Output the (X, Y) coordinate of the center of the cell containing the given text.  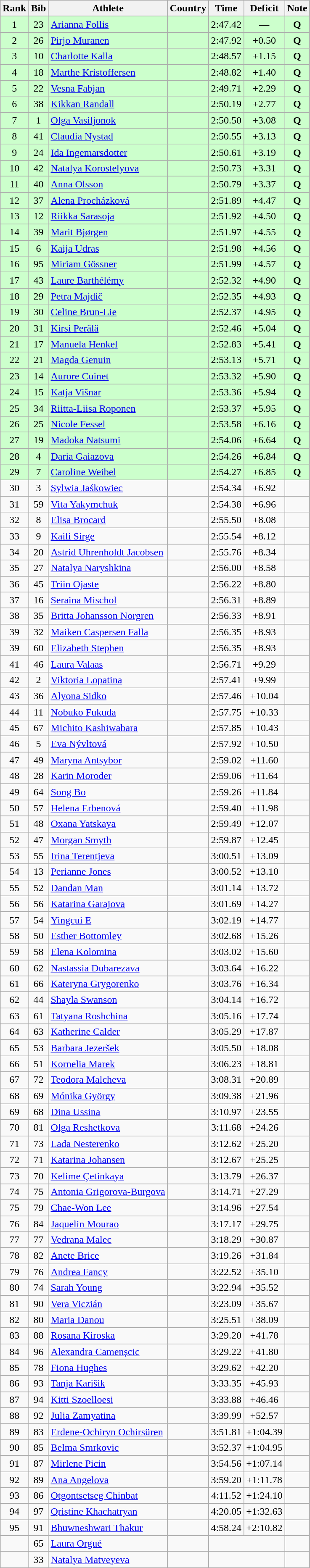
2:54.34 (226, 488)
Bhuwneshwari Thakur (108, 1528)
Katja Višnar (108, 392)
Maria Danou (108, 1320)
Riikka Sarasoja (108, 216)
2:52.35 (226, 296)
Kaija Udras (108, 248)
Kikkan Randall (108, 104)
Kateryna Grygorenko (108, 984)
+1.15 (264, 56)
Athlete (108, 8)
Vita Yakymchuk (108, 504)
Country (188, 8)
Qristine Khachatryan (108, 1512)
+5.90 (264, 376)
Elena Kolomina (108, 952)
Belma Smrkovic (108, 1447)
Sylwia Jaśkowiec (108, 488)
2:47.92 (226, 40)
3:19.26 (226, 1256)
+16.72 (264, 1000)
+1:32.63 (264, 1512)
3:01.14 (226, 888)
+16.34 (264, 984)
+6.96 (264, 504)
+25.25 (264, 1160)
+21.96 (264, 1096)
Seraina Mischol (108, 600)
+15.26 (264, 936)
3:29.62 (226, 1368)
3:17.17 (226, 1224)
Kelime Çetinkaya (108, 1176)
+25.20 (264, 1144)
Marit Bjørgen (108, 232)
Katarina Garajova (108, 904)
2:51.89 (226, 200)
2:50.19 (226, 104)
Charlotte Kalla (108, 56)
2:55.50 (226, 520)
3:51.81 (226, 1431)
+4.50 (264, 216)
2:59.87 (226, 840)
3:33.35 (226, 1384)
+4.57 (264, 264)
Britta Johansson Norgren (108, 616)
Deficit (264, 8)
2:51.97 (226, 232)
2:53.37 (226, 408)
2:57.92 (226, 744)
2:50.73 (226, 168)
2:59.02 (226, 760)
2:56.00 (226, 568)
Anete Brice (108, 1256)
2:51.92 (226, 216)
+10.43 (264, 728)
+8.08 (264, 520)
+27.54 (264, 1208)
Maiken Caspersen Falla (108, 632)
Time (226, 8)
3:22.94 (226, 1288)
3:52.37 (226, 1447)
3:54.56 (226, 1463)
+35.52 (264, 1288)
+11.60 (264, 760)
+11.98 (264, 808)
Laure Barthélémy (108, 280)
+8.91 (264, 616)
97 (39, 1512)
+30.87 (264, 1240)
Alyona Sidko (108, 696)
Bib (39, 8)
2:48.82 (226, 72)
3:05.16 (226, 1016)
2:52.32 (226, 280)
Kornelia Marek (108, 1064)
3:23.09 (226, 1304)
3:00.51 (226, 856)
+6.92 (264, 488)
+15.60 (264, 952)
+16.22 (264, 968)
+29.75 (264, 1224)
Dandan Man (108, 888)
2:57.41 (226, 680)
Viktoria Lopatina (108, 680)
+1:04.39 (264, 1431)
Laura Valaas (108, 664)
Jaquelin Mourao (108, 1224)
2:55.54 (226, 536)
+2.29 (264, 88)
3:12.67 (226, 1160)
Celine Brun-Lie (108, 312)
+14.77 (264, 920)
+8.89 (264, 600)
3:11.68 (226, 1128)
+5.41 (264, 344)
+18.08 (264, 1048)
+1:04.95 (264, 1447)
40 (39, 184)
Nobuko Fukuda (108, 712)
4:58.24 (226, 1528)
+46.46 (264, 1400)
+1.40 (264, 72)
+10.50 (264, 744)
Note (297, 8)
+38.09 (264, 1320)
Natalya Korostelyova (108, 168)
3:22.52 (226, 1272)
+3.31 (264, 168)
+4.90 (264, 280)
2:56.33 (226, 616)
2:59.49 (226, 824)
Olga Reshetkova (108, 1128)
+14.27 (264, 904)
Olga Vasiljonok (108, 120)
3:00.52 (226, 872)
Fiona Hughes (108, 1368)
Magda Genuin (108, 360)
4:20.05 (226, 1512)
+5.04 (264, 328)
Mirlene Picin (108, 1463)
Vedrana Malec (108, 1240)
+6.85 (264, 472)
+31.84 (264, 1256)
Arianna Follis (108, 24)
Song Bo (108, 792)
Michito Kashiwabara (108, 728)
3:33.88 (226, 1400)
2:53.36 (226, 392)
2:52.37 (226, 312)
Ana Angelova (108, 1479)
Maryna Antsybor (108, 760)
2:57.46 (226, 696)
Perianne Jones (108, 872)
+18.81 (264, 1064)
2:53.13 (226, 360)
Karin Moroder (108, 776)
+8.58 (264, 568)
Laura Orgué (108, 1544)
Ida Ingemarsdotter (108, 152)
+1:07.14 (264, 1463)
2:48.57 (226, 56)
+3.19 (264, 152)
+11.84 (264, 792)
+4.56 (264, 248)
3:59.20 (226, 1479)
2:54.06 (226, 440)
+3.13 (264, 136)
3:06.23 (226, 1064)
Caroline Weibel (108, 472)
3:05.29 (226, 1032)
3:02.19 (226, 920)
+1:11.78 (264, 1479)
Katherine Calder (108, 1032)
Irina Terentjeva (108, 856)
2:57.75 (226, 712)
2:56.31 (226, 600)
Eva Nývltová (108, 744)
+4.47 (264, 200)
Sarah Young (108, 1288)
2:56.71 (226, 664)
Nicole Fessel (108, 424)
3:18.29 (226, 1240)
+52.57 (264, 1415)
Esther Bottomley (108, 936)
+41.78 (264, 1336)
+41.80 (264, 1352)
Elisa Brocard (108, 520)
+9.99 (264, 680)
2:59.06 (226, 776)
+8.12 (264, 536)
Yingcui E (108, 920)
3:10.97 (226, 1112)
+35.10 (264, 1272)
2:51.98 (226, 248)
+35.67 (264, 1304)
+13.10 (264, 872)
2:53.58 (226, 424)
3:01.69 (226, 904)
Vesna Fabjan (108, 88)
3:29.20 (226, 1336)
2:50.61 (226, 152)
2:52.46 (226, 328)
+13.72 (264, 888)
+27.29 (264, 1192)
Marthe Kristoffersen (108, 72)
+10.33 (264, 712)
Elizabeth Stephen (108, 648)
Natalya Matveyeva (108, 1560)
+0.50 (264, 40)
— (264, 24)
Rosana Kiroska (108, 1336)
2:52.83 (226, 344)
Tanja Karišik (108, 1384)
+4.55 (264, 232)
+1:24.10 (264, 1496)
Lada Nesterenko (108, 1144)
Kirsi Perälä (108, 328)
Antonia Grigorova-Burgova (108, 1192)
+5.94 (264, 392)
+11.64 (264, 776)
Helena Erbenová (108, 808)
2:54.38 (226, 504)
Manuela Henkel (108, 344)
2:49.71 (226, 88)
Morgan Smyth (108, 840)
+6.64 (264, 440)
3:03.02 (226, 952)
+5.71 (264, 360)
3:04.14 (226, 1000)
Natalya Naryshkina (108, 568)
+45.93 (264, 1384)
Aurore Cuinet (108, 376)
+17.74 (264, 1016)
3:25.51 (226, 1320)
Barbara Jezeršek (108, 1048)
Kitti Szoelloesi (108, 1400)
+4.95 (264, 312)
Oxana Yatskaya (108, 824)
+23.55 (264, 1112)
3:09.38 (226, 1096)
2:50.55 (226, 136)
2:47.42 (226, 24)
2:57.85 (226, 728)
Julia Zamyatina (108, 1415)
Miriam Gössner (108, 264)
3:05.50 (226, 1048)
+42.20 (264, 1368)
+10.04 (264, 696)
Anna Olsson (108, 184)
2:51.99 (226, 264)
Alexandra Camenșcic (108, 1352)
Rank (14, 8)
3:13.79 (226, 1176)
3:03.64 (226, 968)
Otgontsetseg Chinbat (108, 1496)
3:39.99 (226, 1415)
+17.87 (264, 1032)
+13.09 (264, 856)
+5.95 (264, 408)
Petra Majdič (108, 296)
Daria Gaiazova (108, 456)
Katarina Johansen (108, 1160)
Vera Viczián (108, 1304)
+8.80 (264, 584)
+6.16 (264, 424)
+12.07 (264, 824)
3:02.68 (226, 936)
3:14.71 (226, 1192)
2:55.76 (226, 552)
Tatyana Roshchina (108, 1016)
+6.84 (264, 456)
96 (39, 1352)
+9.29 (264, 664)
Pirjo Muranen (108, 40)
2:50.50 (226, 120)
2:50.79 (226, 184)
+24.26 (264, 1128)
3:03.76 (226, 984)
+12.45 (264, 840)
4:11.52 (226, 1496)
Dina Ussina (108, 1112)
+4.93 (264, 296)
Kaili Sirge (108, 536)
Triin Ojaste (108, 584)
+20.89 (264, 1080)
+8.34 (264, 552)
Erdene-Ochiryn Ochirsüren (108, 1431)
Andrea Fancy (108, 1272)
3:08.31 (226, 1080)
+3.37 (264, 184)
Nastassia Dubarezava (108, 968)
Teodora Malcheva (108, 1080)
2:54.26 (226, 456)
2:53.32 (226, 376)
2:59.26 (226, 792)
Alena Procházková (108, 200)
Astrid Uhrenholdt Jacobsen (108, 552)
2:59.40 (226, 808)
Shayla Swanson (108, 1000)
Chae-Won Lee (108, 1208)
+26.37 (264, 1176)
3:14.96 (226, 1208)
2:54.27 (226, 472)
Riitta-Liisa Roponen (108, 408)
+2:10.82 (264, 1528)
Mónika György (108, 1096)
3:29.22 (226, 1352)
Madoka Natsumi (108, 440)
+2.77 (264, 104)
3:12.62 (226, 1144)
Claudia Nystad (108, 136)
+3.08 (264, 120)
2:56.22 (226, 584)
